Provide the [X, Y] coordinate of the cell's center where the given text is located.  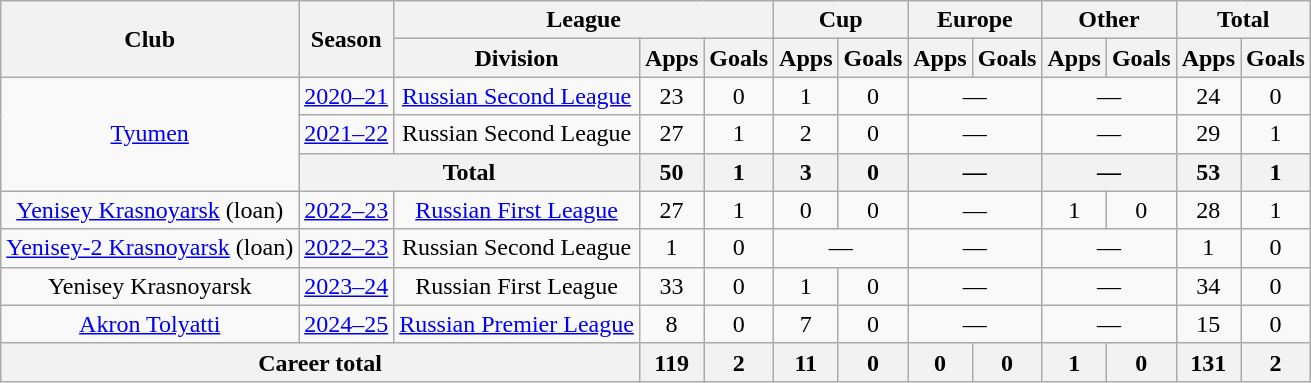
24 [1208, 96]
Tyumen [150, 134]
119 [671, 362]
7 [806, 324]
Season [346, 39]
15 [1208, 324]
Club [150, 39]
Yenisey Krasnoyarsk (loan) [150, 210]
Career total [320, 362]
34 [1208, 286]
Russian Premier League [517, 324]
2021–22 [346, 134]
Division [517, 58]
Cup [841, 20]
3 [806, 172]
33 [671, 286]
League [584, 20]
Yenisey Krasnoyarsk [150, 286]
29 [1208, 134]
Europe [975, 20]
11 [806, 362]
Akron Tolyatti [150, 324]
23 [671, 96]
28 [1208, 210]
2020–21 [346, 96]
50 [671, 172]
53 [1208, 172]
Other [1109, 20]
2023–24 [346, 286]
131 [1208, 362]
2024–25 [346, 324]
Yenisey-2 Krasnoyarsk (loan) [150, 248]
8 [671, 324]
